Pinpoint the cell where the given text exists, returning its [X, Y] midpoint coordinate. 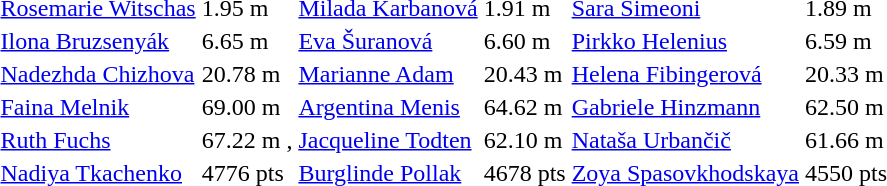
Pirkko Helenius [685, 41]
Nataša Urbančič [685, 140]
6.65 m [247, 41]
67.22 m , [247, 140]
62.10 m [524, 140]
Jacqueline Todten [388, 140]
69.00 m [247, 107]
64.62 m [524, 107]
Marianne Adam [388, 74]
Gabriele Hinzmann [685, 107]
Eva Šuranová [388, 41]
20.43 m [524, 74]
6.60 m [524, 41]
20.78 m [247, 74]
Helena Fibingerová [685, 74]
Argentina Menis [388, 107]
